Capture the cell that displays the provided text and extract its (x, y) central coordinate. 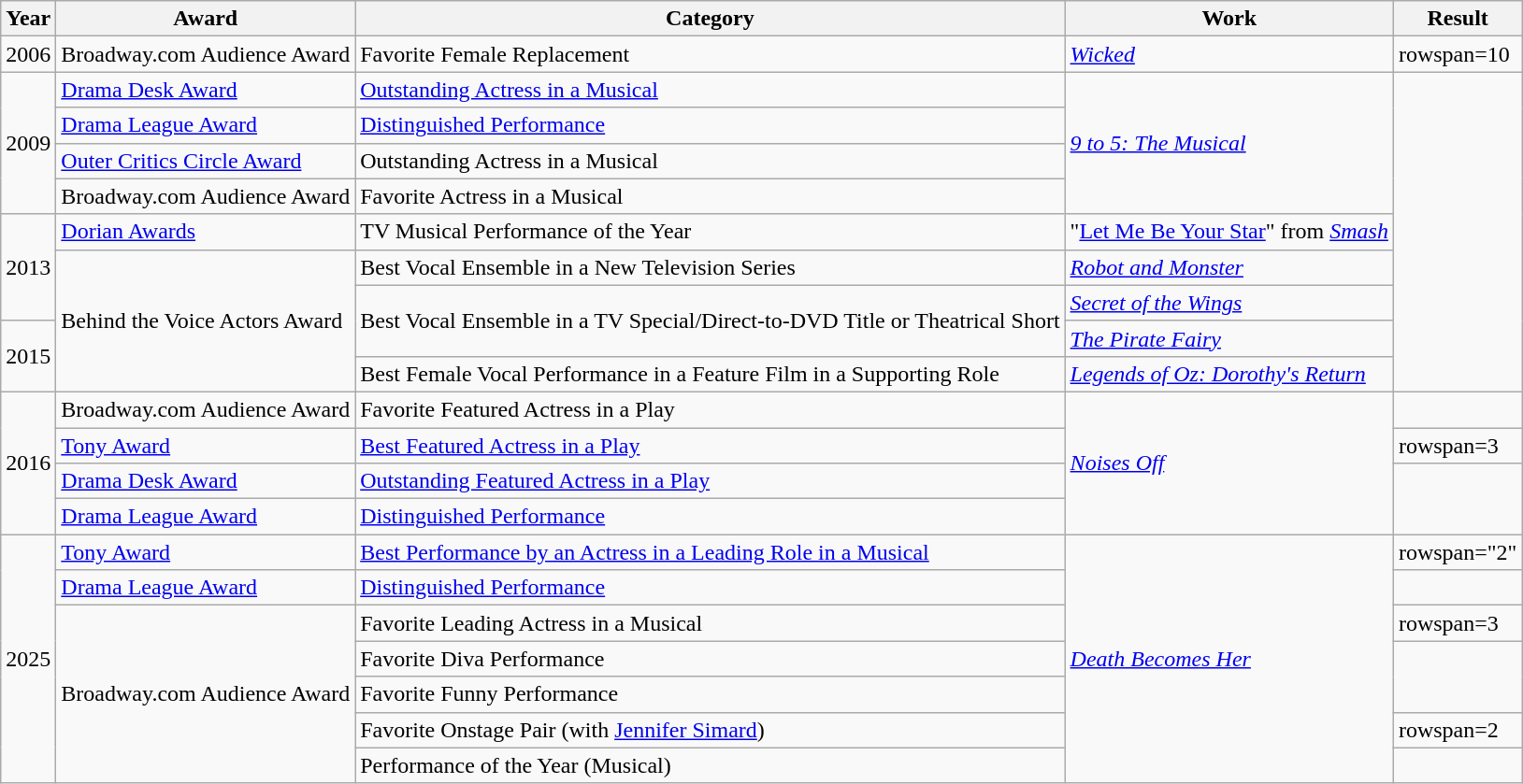
2006 (28, 54)
Dorian Awards (206, 232)
Year (28, 19)
2016 (28, 463)
Outer Critics Circle Award (206, 161)
Favorite Featured Actress in a Play (711, 409)
Best Featured Actress in a Play (711, 446)
Result (1458, 19)
2009 (28, 143)
Performance of the Year (Musical) (711, 765)
2015 (28, 356)
Favorite Onstage Pair (with Jennifer Simard) (711, 730)
Best Vocal Ensemble in a TV Special/Direct-to-DVD Title or Theatrical Short (711, 321)
rowspan="2" (1458, 552)
rowspan=2 (1458, 730)
Favorite Actress in a Musical (711, 196)
Favorite Funny Performance (711, 694)
Work (1228, 19)
Wicked (1228, 54)
Legends of Oz: Dorothy's Return (1228, 374)
Death Becomes Her (1228, 659)
9 to 5: The Musical (1228, 143)
Outstanding Featured Actress in a Play (711, 481)
Best Performance by an Actress in a Leading Role in a Musical (711, 552)
Noises Off (1228, 463)
"Let Me Be Your Star" from Smash (1228, 232)
Robot and Monster (1228, 267)
TV Musical Performance of the Year (711, 232)
Category (711, 19)
The Pirate Fairy (1228, 338)
2013 (28, 267)
Award (206, 19)
Favorite Leading Actress in a Musical (711, 623)
Secret of the Wings (1228, 303)
Favorite Diva Performance (711, 659)
Behind the Voice Actors Award (206, 321)
2025 (28, 659)
Favorite Female Replacement (711, 54)
Best Female Vocal Performance in a Feature Film in a Supporting Role (711, 374)
rowspan=10 (1458, 54)
Best Vocal Ensemble in a New Television Series (711, 267)
